Return the [X, Y] coordinate for the center point of the cell that contains the specified text.  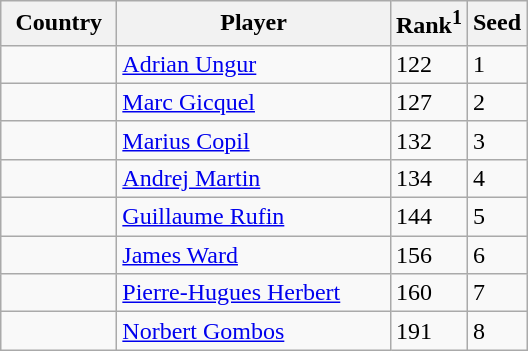
Pierre-Hugues Herbert [254, 293]
160 [428, 293]
James Ward [254, 255]
Guillaume Rufin [254, 217]
Marius Copil [254, 140]
1 [496, 64]
4 [496, 178]
5 [496, 217]
132 [428, 140]
191 [428, 331]
Andrej Martin [254, 178]
Rank1 [428, 24]
Player [254, 24]
122 [428, 64]
134 [428, 178]
7 [496, 293]
156 [428, 255]
8 [496, 331]
Country [59, 24]
144 [428, 217]
Marc Gicquel [254, 102]
3 [496, 140]
Seed [496, 24]
2 [496, 102]
Norbert Gombos [254, 331]
6 [496, 255]
Adrian Ungur [254, 64]
127 [428, 102]
